Find where the given text appears and provide that cell's center as [x, y] coordinate. 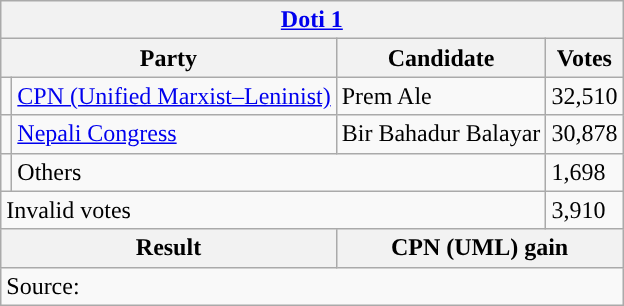
Doti 1 [312, 20]
Prem Ale [441, 96]
Bir Bahadur Balayar [441, 134]
32,510 [584, 96]
1,698 [584, 172]
Source: [312, 286]
Result [168, 248]
Nepali Congress [174, 134]
3,910 [584, 210]
CPN (Unified Marxist–Leninist) [174, 96]
CPN (UML) gain [480, 248]
30,878 [584, 134]
Votes [584, 58]
Invalid votes [274, 210]
Others [279, 172]
Candidate [441, 58]
Party [168, 58]
